Determine the (X, Y) coordinate at the center of the cell enclosing the given text.  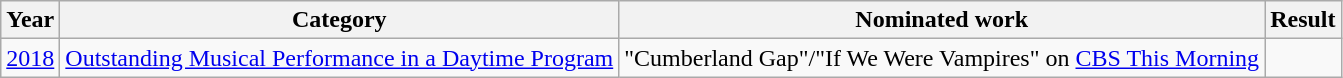
Outstanding Musical Performance in a Daytime Program (340, 58)
Result (1303, 20)
Category (340, 20)
"Cumberland Gap"/"If We Were Vampires" on CBS This Morning (942, 58)
Nominated work (942, 20)
Year (30, 20)
2018 (30, 58)
